Identify which cell holds the provided text, then report its (x, y) central coordinate. 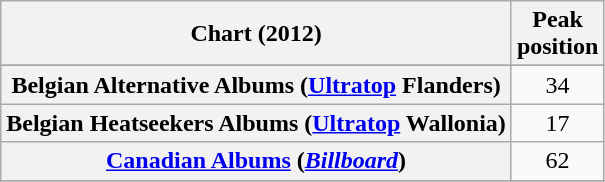
Canadian Albums (Billboard) (256, 161)
Peakposition (557, 34)
34 (557, 85)
17 (557, 123)
62 (557, 161)
Belgian Heatseekers Albums (Ultratop Wallonia) (256, 123)
Belgian Alternative Albums (Ultratop Flanders) (256, 85)
Chart (2012) (256, 34)
